Output the [x, y] coordinate of the center of the cell containing the given text.  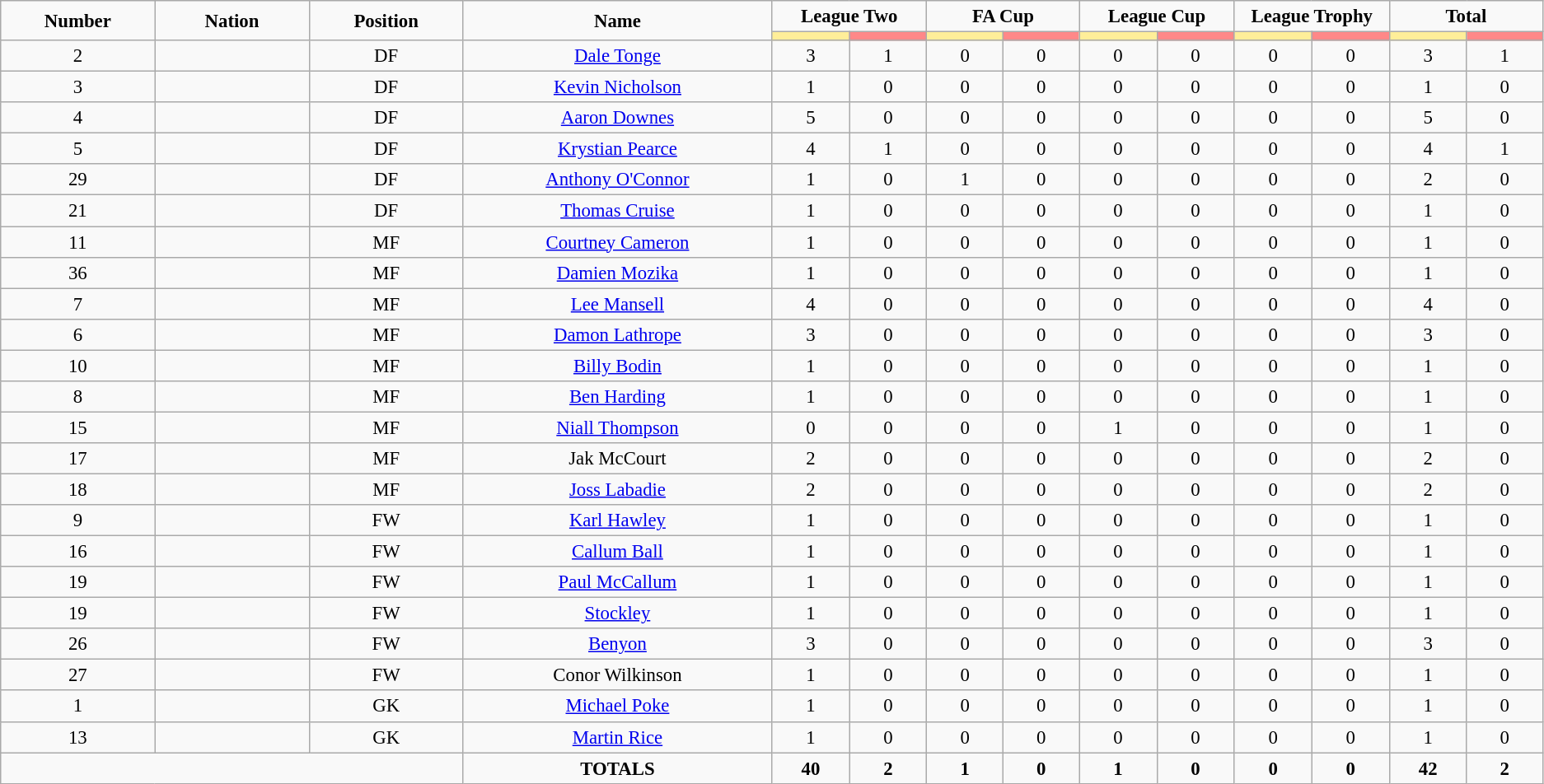
Position [386, 21]
13 [77, 737]
FA Cup [1004, 16]
League Two [849, 16]
Karl Hawley [617, 520]
16 [77, 552]
40 [811, 768]
TOTALS [617, 768]
6 [77, 334]
Krystian Pearce [617, 149]
15 [77, 427]
Michael Poke [617, 707]
36 [77, 273]
Jak McCourt [617, 459]
Lee Mansell [617, 304]
9 [77, 520]
26 [77, 644]
Anthony O'Connor [617, 180]
Courtney Cameron [617, 242]
Kevin Nicholson [617, 87]
11 [77, 242]
Niall Thompson [617, 427]
42 [1428, 768]
Benyon [617, 644]
29 [77, 180]
Name [617, 21]
Conor Wilkinson [617, 675]
Joss Labadie [617, 489]
Nation [232, 21]
Billy Bodin [617, 366]
Total [1466, 16]
Thomas Cruise [617, 211]
Dale Tonge [617, 56]
27 [77, 675]
Number [77, 21]
17 [77, 459]
Stockley [617, 614]
Martin Rice [617, 737]
League Trophy [1312, 16]
Damon Lathrope [617, 334]
18 [77, 489]
Ben Harding [617, 397]
21 [77, 211]
Damien Mozika [617, 273]
10 [77, 366]
Callum Ball [617, 552]
8 [77, 397]
7 [77, 304]
League Cup [1157, 16]
Aaron Downes [617, 118]
Paul McCallum [617, 582]
